Determine the [x, y] coordinate at the center of the cell enclosing the given text.  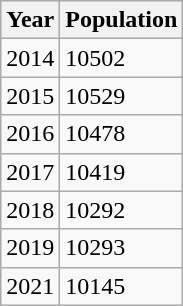
2021 [30, 286]
10145 [122, 286]
2017 [30, 172]
2019 [30, 248]
Year [30, 20]
10502 [122, 58]
10419 [122, 172]
2014 [30, 58]
2018 [30, 210]
2016 [30, 134]
10478 [122, 134]
10529 [122, 96]
10293 [122, 248]
2015 [30, 96]
Population [122, 20]
10292 [122, 210]
